Locate the cell with the specified text and output its [x, y] center coordinate. 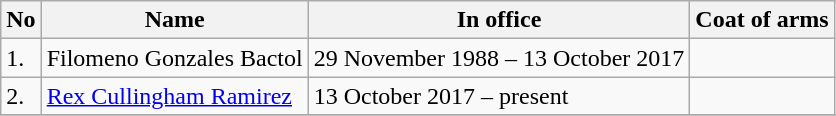
1. [21, 58]
Filomeno Gonzales Bactol [174, 58]
Name [174, 20]
29 November 1988 – 13 October 2017 [499, 58]
Rex Cullingham Ramirez [174, 96]
13 October 2017 – present [499, 96]
2. [21, 96]
In office [499, 20]
No [21, 20]
Coat of arms [762, 20]
